Return [x, y] of the center of cell containing provided text 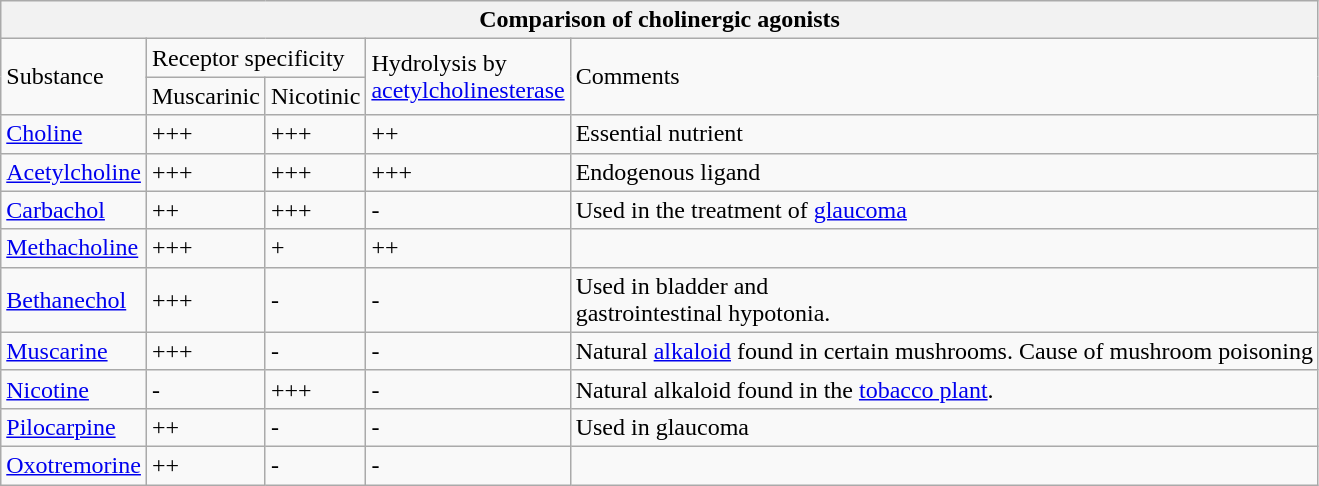
Oxotremorine [74, 465]
Muscarine [74, 351]
+ [315, 248]
Natural alkaloid found in certain mushrooms. Cause of mushroom poisoning [944, 351]
Essential nutrient [944, 134]
Choline [74, 134]
Natural alkaloid found in the tobacco plant. [944, 389]
Hydrolysis by acetylcholinesterase [468, 77]
Bethanechol [74, 300]
Acetylcholine [74, 172]
Muscarinic [206, 96]
Methacholine [74, 248]
Pilocarpine [74, 427]
Nicotinic [315, 96]
Comments [944, 77]
Carbachol [74, 210]
Receptor specificity [256, 58]
Comparison of cholinergic agonists [660, 20]
Used in glaucoma [944, 427]
Substance [74, 77]
Used in the treatment of glaucoma [944, 210]
Nicotine [74, 389]
Used in bladder and gastrointestinal hypotonia. [944, 300]
Endogenous ligand [944, 172]
